Output the (x, y) coordinate of the center of the cell containing the given text.  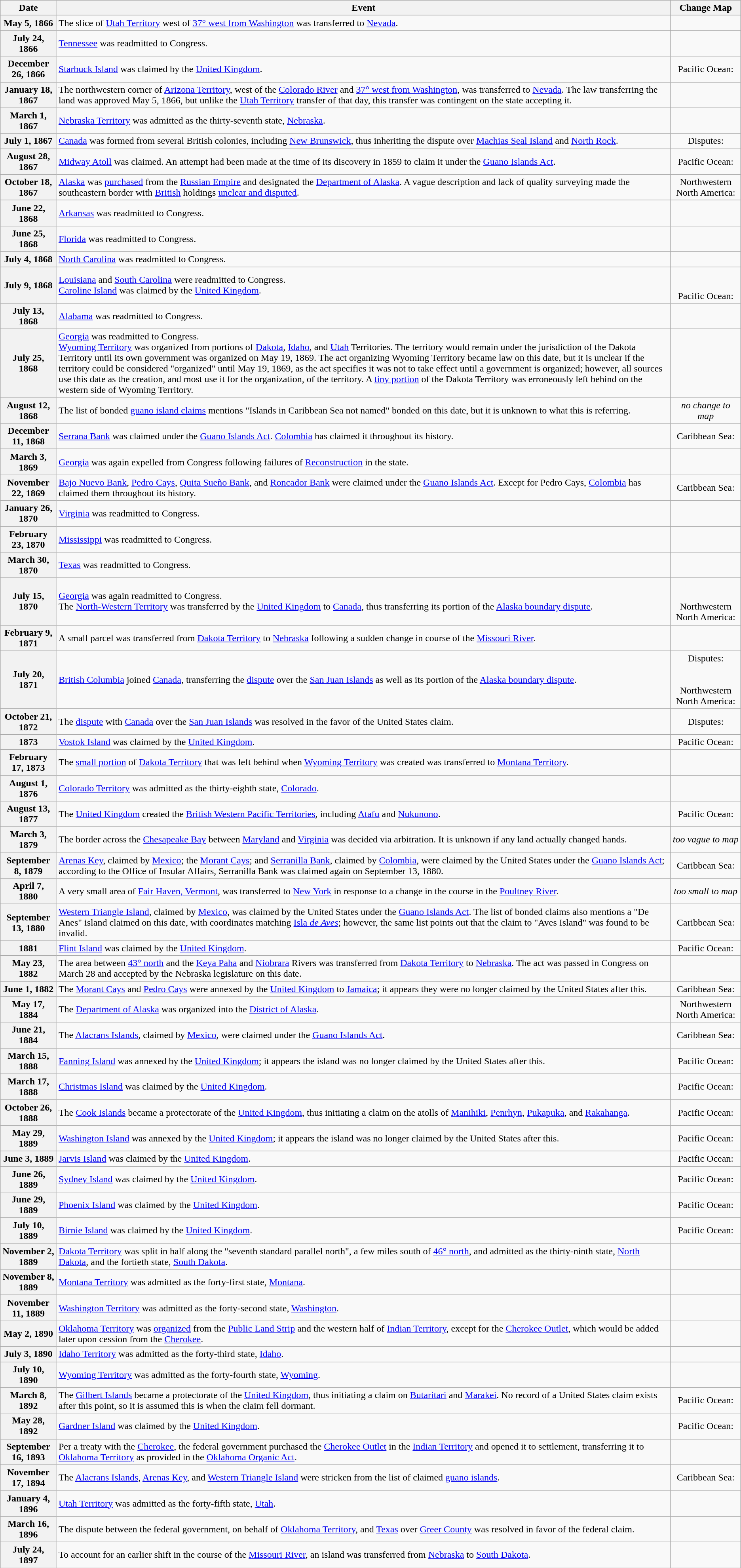
June 3, 1889 (28, 1158)
Phoenix Island was claimed by the United Kingdom. (363, 1205)
July 25, 1868 (28, 364)
June 22, 1868 (28, 213)
May 2, 1890 (28, 1334)
November 2, 1889 (28, 1256)
December 11, 1868 (28, 436)
July 10, 1889 (28, 1231)
North Carolina was readmitted to Congress. (363, 259)
July 20, 1871 (28, 680)
Flint Island was claimed by the United Kingdom. (363, 948)
Washington Territory was admitted as the forty-second state, Washington. (363, 1308)
Louisiana and South Carolina were readmitted to Congress.Caroline Island was claimed by the United Kingdom. (363, 285)
March 17, 1888 (28, 1087)
1873 (28, 742)
July 4, 1868 (28, 259)
July 3, 1890 (28, 1354)
July 15, 1870 (28, 601)
too vague to map (705, 840)
Jarvis Island was claimed by the United Kingdom. (363, 1158)
March 1, 1867 (28, 120)
Idaho Territory was admitted as the forty-third state, Idaho. (363, 1354)
Change Map (705, 8)
November 17, 1894 (28, 1477)
August 13, 1877 (28, 814)
August 28, 1867 (28, 162)
May 28, 1892 (28, 1426)
June 1, 1882 (28, 989)
March 15, 1888 (28, 1061)
May 23, 1882 (28, 969)
March 3, 1869 (28, 462)
September 13, 1880 (28, 922)
September 8, 1879 (28, 866)
May 5, 1866 (28, 23)
Date (28, 8)
August 12, 1868 (28, 410)
The dispute between the federal government, on behalf of Oklahoma Territory, and Texas over Greer County was resolved in favor of the federal claim. (363, 1529)
Disputes:Northwestern North America: (705, 680)
Mississippi was readmitted to Congress. (363, 539)
January 26, 1870 (28, 513)
The United Kingdom created the British Western Pacific Territories, including Atafu and Nukunono. (363, 814)
June 26, 1889 (28, 1179)
Wyoming Territory was admitted as the forty-fourth state, Wyoming. (363, 1374)
The Cook Islands became a protectorate of the United Kingdom, thus initiating a claim on the atolls of Manihiki, Penrhyn, Pukapuka, and Rakahanga. (363, 1112)
The Alacrans Islands, claimed by Mexico, were claimed under the Guano Islands Act. (363, 1035)
September 16, 1893 (28, 1452)
Christmas Island was claimed by the United Kingdom. (363, 1087)
May 17, 1884 (28, 1009)
The Department of Alaska was organized into the District of Alaska. (363, 1009)
Georgia was again expelled from Congress following failures of Reconstruction in the state. (363, 462)
June 29, 1889 (28, 1205)
Midway Atoll was claimed. An attempt had been made at the time of its discovery in 1859 to claim it under the Guano Islands Act. (363, 162)
July 24, 1866 (28, 44)
July 13, 1868 (28, 316)
July 24, 1897 (28, 1555)
A very small area of Fair Haven, Vermont, was transferred to New York in response to a change in the course in the Poultney River. (363, 891)
Washington Island was annexed by the United Kingdom; it appears the island was no longer claimed by the United States after this. (363, 1138)
October 26, 1888 (28, 1112)
February 17, 1873 (28, 762)
too small to map (705, 891)
The border across the Chesapeake Bay between Maryland and Virginia was decided via arbitration. It is unknown if any land actually changed hands. (363, 840)
March 8, 1892 (28, 1400)
July 10, 1890 (28, 1374)
February 23, 1870 (28, 539)
January 18, 1867 (28, 95)
November 11, 1889 (28, 1308)
March 16, 1896 (28, 1529)
Utah Territory was admitted as the forty-fifth state, Utah. (363, 1503)
March 30, 1870 (28, 565)
Montana Territory was admitted as the forty-first state, Montana. (363, 1282)
Nebraska Territory was admitted as the thirty-seventh state, Nebraska. (363, 120)
Birnie Island was claimed by the United Kingdom. (363, 1231)
February 9, 1871 (28, 638)
no change to map (705, 410)
June 25, 1868 (28, 238)
1881 (28, 948)
Florida was readmitted to Congress. (363, 238)
August 1, 1876 (28, 788)
March 3, 1879 (28, 840)
Fanning Island was annexed by the United Kingdom; it appears the island was no longer claimed by the United States after this. (363, 1061)
July 1, 1867 (28, 141)
June 21, 1884 (28, 1035)
January 4, 1896 (28, 1503)
Gardner Island was claimed by the United Kingdom. (363, 1426)
A small parcel was transferred from Dakota Territory to Nebraska following a sudden change in course of the Missouri River. (363, 638)
July 9, 1868 (28, 285)
November 22, 1869 (28, 488)
November 8, 1889 (28, 1282)
Arkansas was readmitted to Congress. (363, 213)
Colorado Territory was admitted as the thirty-eighth state, Colorado. (363, 788)
Serrana Bank was claimed under the Guano Islands Act. Colombia has claimed it throughout its history. (363, 436)
Alabama was readmitted to Congress. (363, 316)
Event (363, 8)
October 21, 1872 (28, 722)
The Morant Cays and Pedro Cays were annexed by the United Kingdom to Jamaica; it appears they were no longer claimed by the United States after this. (363, 989)
May 29, 1889 (28, 1138)
Virginia was readmitted to Congress. (363, 513)
Tennessee was readmitted to Congress. (363, 44)
The slice of Utah Territory west of 37° west from Washington was transferred to Nevada. (363, 23)
British Columbia joined Canada, transferring the dispute over the San Juan Islands as well as its portion of the Alaska boundary dispute. (363, 680)
Sydney Island was claimed by the United Kingdom. (363, 1179)
Starbuck Island was claimed by the United Kingdom. (363, 69)
April 7, 1880 (28, 891)
Vostok Island was claimed by the United Kingdom. (363, 742)
Canada was formed from several British colonies, including New Brunswick, thus inheriting the dispute over Machias Seal Island and North Rock. (363, 141)
To account for an earlier shift in the course of the Missouri River, an island was transferred from Nebraska to South Dakota. (363, 1555)
The Alacrans Islands, Arenas Key, and Western Triangle Island were stricken from the list of claimed guano islands. (363, 1477)
December 26, 1866 (28, 69)
October 18, 1867 (28, 187)
The small portion of Dakota Territory that was left behind when Wyoming Territory was created was transferred to Montana Territory. (363, 762)
Texas was readmitted to Congress. (363, 565)
The dispute with Canada over the San Juan Islands was resolved in the favor of the United States claim. (363, 722)
